Return (x, y) of the center of cell containing provided text 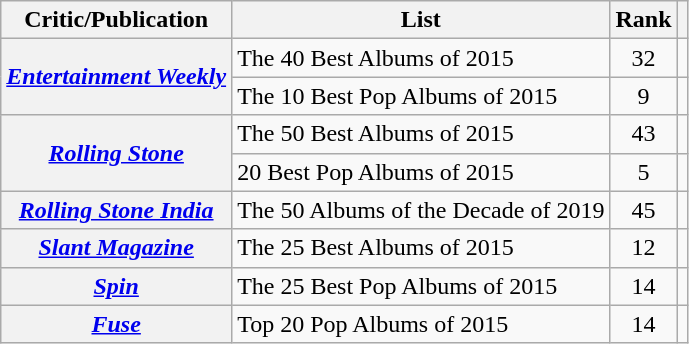
The 50 Albums of the Decade of 2019 (421, 210)
Rank (644, 20)
The 25 Best Pop Albums of 2015 (421, 286)
32 (644, 58)
The 50 Best Albums of 2015 (421, 134)
Fuse (116, 324)
Slant Magazine (116, 248)
12 (644, 248)
Rolling Stone (116, 153)
The 10 Best Pop Albums of 2015 (421, 96)
9 (644, 96)
Top 20 Pop Albums of 2015 (421, 324)
Rolling Stone India (116, 210)
20 Best Pop Albums of 2015 (421, 172)
45 (644, 210)
Critic/Publication (116, 20)
The 40 Best Albums of 2015 (421, 58)
The 25 Best Albums of 2015 (421, 248)
List (421, 20)
Entertainment Weekly (116, 77)
43 (644, 134)
5 (644, 172)
Spin (116, 286)
